Determine the (X, Y) coordinate at the center of the cell enclosing the given text.  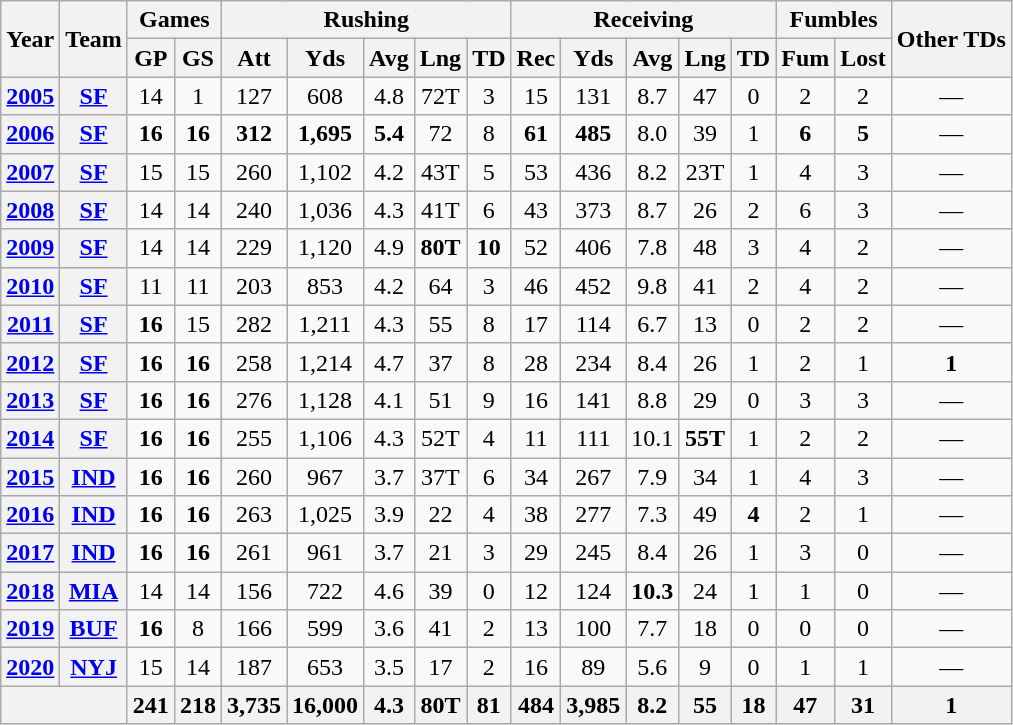
114 (594, 324)
3.5 (390, 667)
127 (254, 96)
2011 (30, 324)
452 (594, 286)
2012 (30, 362)
406 (594, 248)
49 (705, 515)
10.3 (652, 591)
2016 (30, 515)
5.4 (390, 134)
Rushing (366, 20)
2006 (30, 134)
967 (326, 477)
156 (254, 591)
234 (594, 362)
1,695 (326, 134)
131 (594, 96)
282 (254, 324)
7.8 (652, 248)
BUF (94, 629)
2010 (30, 286)
1,211 (326, 324)
1,102 (326, 172)
22 (440, 515)
312 (254, 134)
43 (536, 210)
23T (705, 172)
24 (705, 591)
1,106 (326, 438)
187 (254, 667)
166 (254, 629)
1,128 (326, 400)
436 (594, 172)
9.8 (652, 286)
46 (536, 286)
Games (174, 20)
53 (536, 172)
1,036 (326, 210)
2009 (30, 248)
853 (326, 286)
3.9 (390, 515)
10 (489, 248)
258 (254, 362)
2005 (30, 96)
81 (489, 705)
218 (198, 705)
51 (440, 400)
2007 (30, 172)
4.8 (390, 96)
240 (254, 210)
2008 (30, 210)
72 (440, 134)
28 (536, 362)
21 (440, 553)
276 (254, 400)
7.3 (652, 515)
8.0 (652, 134)
6.7 (652, 324)
241 (150, 705)
1,120 (326, 248)
Lost (863, 58)
373 (594, 210)
484 (536, 705)
Year (30, 39)
1,025 (326, 515)
48 (705, 248)
267 (594, 477)
3,985 (594, 705)
229 (254, 248)
100 (594, 629)
141 (594, 400)
277 (594, 515)
10.1 (652, 438)
Fum (806, 58)
2015 (30, 477)
3,735 (254, 705)
608 (326, 96)
43T (440, 172)
2017 (30, 553)
255 (254, 438)
52 (536, 248)
2018 (30, 591)
55T (705, 438)
203 (254, 286)
4.9 (390, 248)
4.1 (390, 400)
41T (440, 210)
1,214 (326, 362)
72T (440, 96)
Fumbles (834, 20)
12 (536, 591)
52T (440, 438)
Rec (536, 58)
124 (594, 591)
2013 (30, 400)
653 (326, 667)
485 (594, 134)
GS (198, 58)
2019 (30, 629)
111 (594, 438)
GP (150, 58)
245 (594, 553)
3.6 (390, 629)
7.7 (652, 629)
37 (440, 362)
64 (440, 286)
Team (94, 39)
Other TDs (951, 39)
38 (536, 515)
261 (254, 553)
31 (863, 705)
7.9 (652, 477)
89 (594, 667)
5.6 (652, 667)
2020 (30, 667)
722 (326, 591)
4.6 (390, 591)
61 (536, 134)
599 (326, 629)
MIA (94, 591)
8.8 (652, 400)
Receiving (644, 20)
4.7 (390, 362)
961 (326, 553)
37T (440, 477)
Att (254, 58)
NYJ (94, 667)
263 (254, 515)
16,000 (326, 705)
2014 (30, 438)
